Search for the cell housing the specified text and yield its [X, Y] center coordinate. 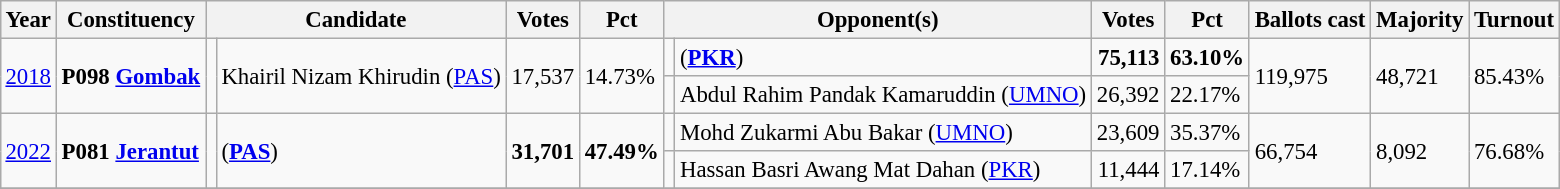
2022 [28, 152]
(PAS) [361, 152]
22.17% [1208, 95]
47.49% [622, 152]
Mohd Zukarmi Abu Bakar (UMNO) [884, 133]
11,444 [1128, 170]
8,092 [1420, 152]
Turnout [1514, 20]
66,754 [1310, 152]
35.37% [1208, 133]
14.73% [622, 76]
Khairil Nizam Khirudin (PAS) [361, 76]
Candidate [356, 20]
17,537 [542, 76]
48,721 [1420, 76]
(PKR) [884, 57]
Year [28, 20]
63.10% [1208, 57]
23,609 [1128, 133]
75,113 [1128, 57]
Hassan Basri Awang Mat Dahan (PKR) [884, 170]
Opponent(s) [878, 20]
Abdul Rahim Pandak Kamaruddin (UMNO) [884, 95]
85.43% [1514, 76]
26,392 [1128, 95]
31,701 [542, 152]
Majority [1420, 20]
Constituency [130, 20]
P081 Jerantut [130, 152]
119,975 [1310, 76]
P098 Gombak [130, 76]
76.68% [1514, 152]
17.14% [1208, 170]
Ballots cast [1310, 20]
2018 [28, 76]
